Output the [x, y] coordinate of the center of the cell containing the given text.  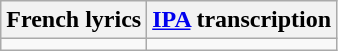
French lyrics [74, 20]
IPA transcription [242, 20]
